Determine the [x, y] coordinate at the center of the cell enclosing the given text.  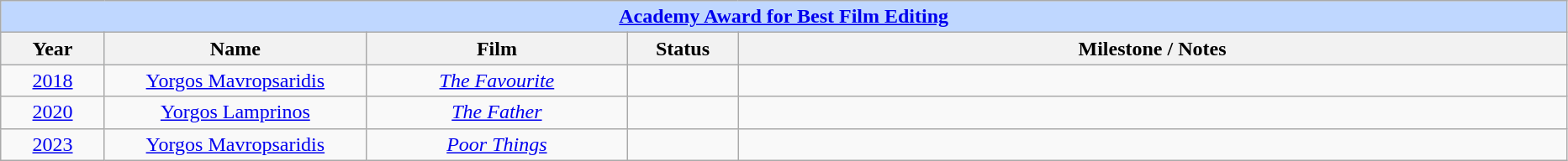
Year [53, 49]
Film [496, 49]
Poor Things [496, 144]
2023 [53, 144]
Yorgos Lamprinos [235, 112]
2018 [53, 80]
Status [683, 49]
Academy Award for Best Film Editing [784, 17]
The Father [496, 112]
Name [235, 49]
2020 [53, 112]
The Favourite [496, 80]
Milestone / Notes [1153, 49]
